Capture the cell that displays the provided text and extract its [x, y] central coordinate. 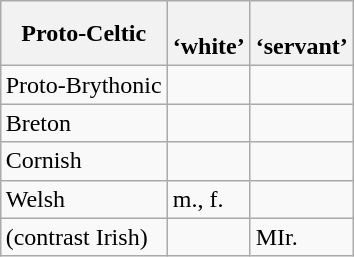
Proto-Celtic [84, 34]
MIr. [302, 237]
‘white’ [208, 34]
(contrast Irish) [84, 237]
Cornish [84, 161]
Welsh [84, 199]
Proto-Brythonic [84, 85]
m., f. [208, 199]
‘servant’ [302, 34]
Breton [84, 123]
